Return the (X, Y) coordinate for the center point of the cell that contains the specified text.  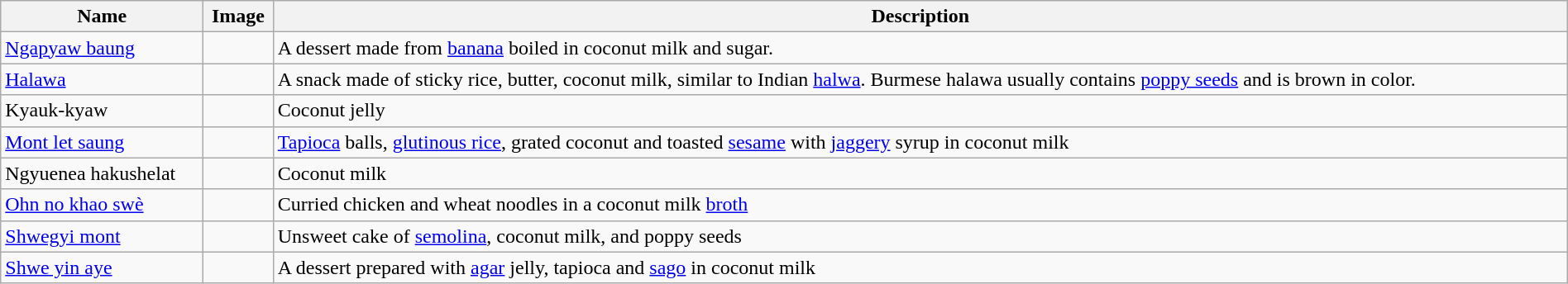
Shwe yin aye (103, 267)
Kyauk-kyaw (103, 111)
Description (920, 17)
Shwegyi mont (103, 236)
Curried chicken and wheat noodles in a coconut milk broth (920, 205)
Ngapyaw baung (103, 48)
A dessert prepared with agar jelly, tapioca and sago in coconut milk (920, 267)
Ngyuenea hakushelat (103, 173)
Image (238, 17)
Unsweet cake of semolina, coconut milk, and poppy seeds (920, 236)
Coconut jelly (920, 111)
Tapioca balls, glutinous rice, grated coconut and toasted sesame with jaggery syrup in coconut milk (920, 142)
Coconut milk (920, 173)
Name (103, 17)
Ohn no khao swè (103, 205)
Mont let saung (103, 142)
A dessert made from banana boiled in coconut milk and sugar. (920, 48)
A snack made of sticky rice, butter, coconut milk, similar to Indian halwa. Burmese halawa usually contains poppy seeds and is brown in color. (920, 79)
Halawa (103, 79)
